Search for the cell housing the specified text and yield its (x, y) center coordinate. 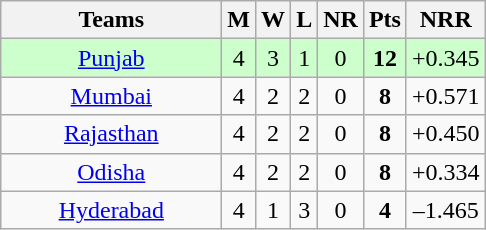
Hyderabad (112, 210)
Punjab (112, 58)
12 (384, 58)
NR (341, 20)
+0.571 (446, 96)
+0.334 (446, 172)
Pts (384, 20)
M (239, 20)
Mumbai (112, 96)
Odisha (112, 172)
NRR (446, 20)
Rajasthan (112, 134)
Teams (112, 20)
–1.465 (446, 210)
+0.450 (446, 134)
+0.345 (446, 58)
L (304, 20)
W (274, 20)
